For the text-containing cell, return its midpoint in (x, y) coordinate format. 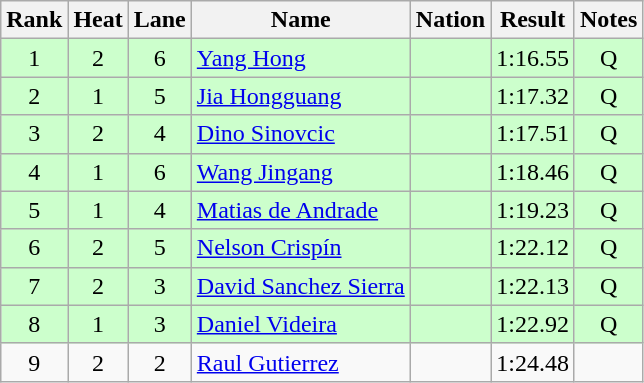
1:19.23 (533, 210)
1:17.51 (533, 134)
1:16.55 (533, 58)
Jia Hongguang (300, 96)
Name (300, 20)
Notes (608, 20)
1:17.32 (533, 96)
Heat (98, 20)
Yang Hong (300, 58)
9 (34, 362)
Result (533, 20)
Raul Gutierrez (300, 362)
1:22.13 (533, 286)
Nelson Crispín (300, 248)
Daniel Videira (300, 324)
David Sanchez Sierra (300, 286)
Lane (160, 20)
1:24.48 (533, 362)
Matias de Andrade (300, 210)
8 (34, 324)
1:22.12 (533, 248)
Dino Sinovcic (300, 134)
1:22.92 (533, 324)
7 (34, 286)
Rank (34, 20)
Wang Jingang (300, 172)
Nation (450, 20)
1:18.46 (533, 172)
